Provide the [X, Y] coordinate of the cell's center where the given text is located.  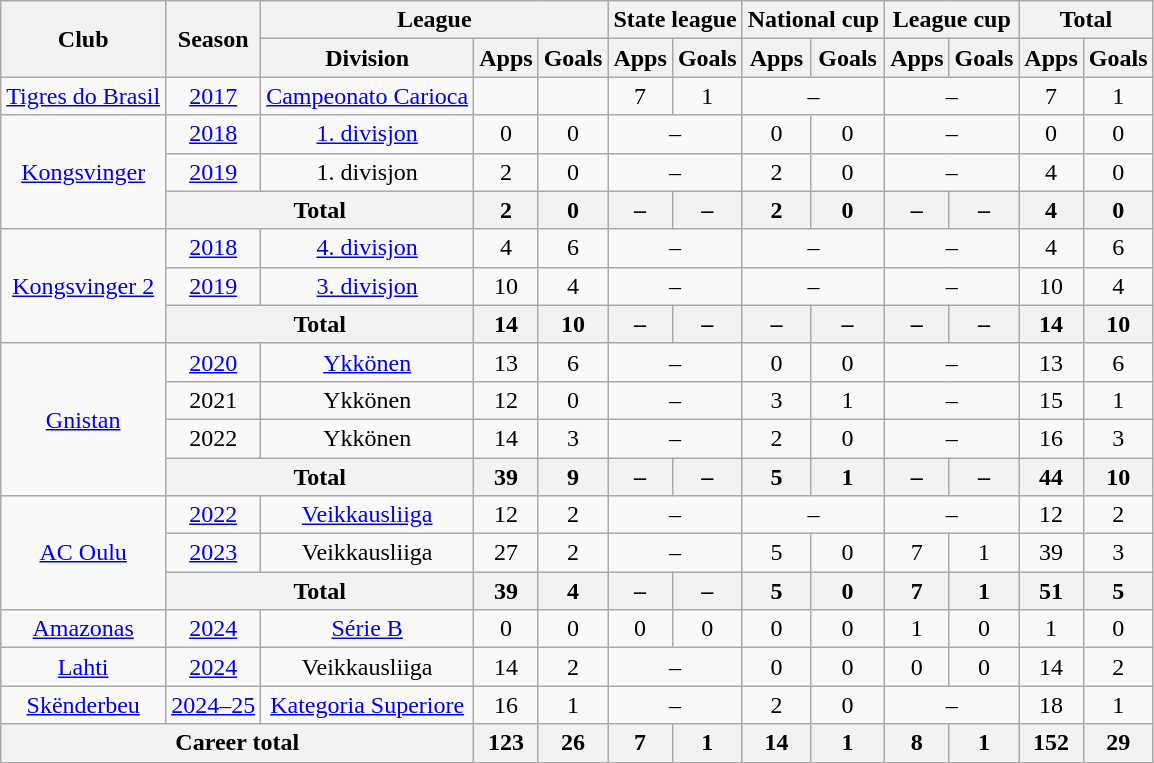
27 [506, 553]
Campeonato Carioca [368, 96]
League [434, 20]
Skënderbeu [84, 705]
Tigres do Brasil [84, 96]
26 [573, 743]
Club [84, 39]
18 [1051, 705]
15 [1051, 400]
2021 [214, 400]
152 [1051, 743]
9 [573, 477]
8 [917, 743]
2017 [214, 96]
2023 [214, 553]
Lahti [84, 667]
2020 [214, 362]
National cup [813, 20]
Amazonas [84, 629]
AC Oulu [84, 553]
Division [368, 58]
44 [1051, 477]
Kongsvinger [84, 172]
Kategoria Superiore [368, 705]
3. divisjon [368, 286]
Career total [238, 743]
2024–25 [214, 705]
Kongsvinger 2 [84, 286]
4. divisjon [368, 248]
Série B [368, 629]
123 [506, 743]
51 [1051, 591]
29 [1118, 743]
State league [675, 20]
Season [214, 39]
Gnistan [84, 419]
League cup [952, 20]
